Return [x, y] of the center of cell containing provided text 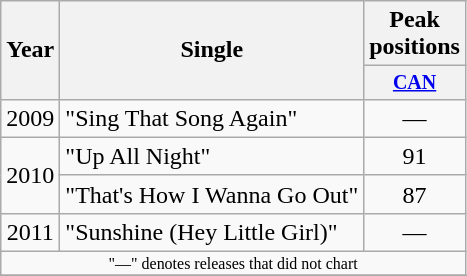
2011 [30, 232]
CAN [415, 82]
"Sing That Song Again" [212, 118]
Single [212, 50]
"—" denotes releases that did not chart [234, 264]
87 [415, 194]
Year [30, 50]
2009 [30, 118]
91 [415, 156]
"That's How I Wanna Go Out" [212, 194]
2010 [30, 175]
"Sunshine (Hey Little Girl)" [212, 232]
"Up All Night" [212, 156]
Peak positions [415, 34]
